Identify which cell holds the provided text, then report its (X, Y) central coordinate. 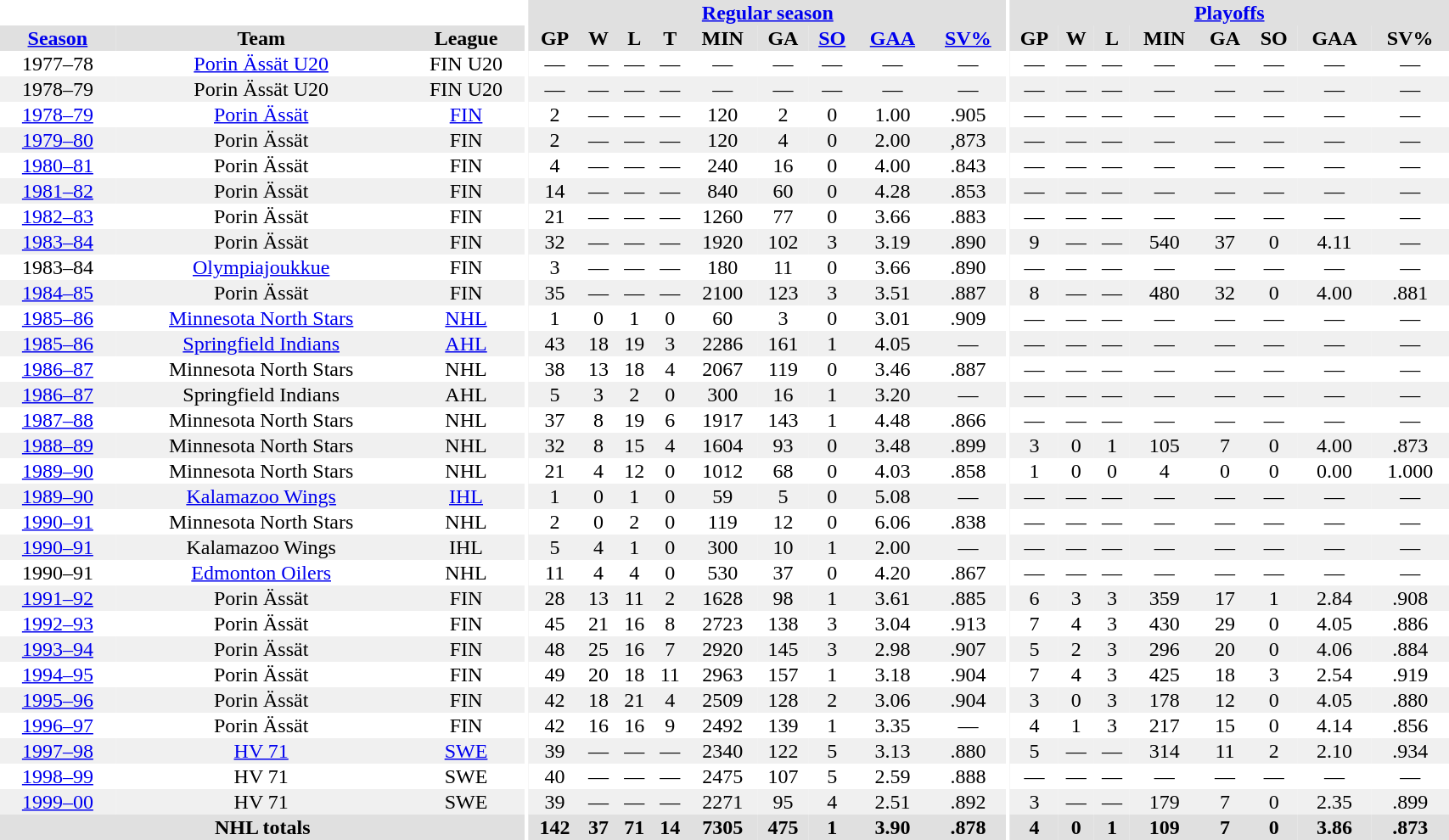
1996–97 (58, 725)
3.86 (1334, 827)
2.59 (892, 776)
.867 (968, 573)
128 (783, 700)
145 (783, 649)
1984–85 (58, 293)
.885 (968, 598)
98 (783, 598)
1999–00 (58, 802)
840 (722, 191)
180 (722, 267)
.892 (968, 802)
157 (783, 675)
48 (555, 649)
Season (58, 38)
.905 (968, 115)
1987–88 (58, 420)
6.06 (892, 522)
.856 (1410, 725)
540 (1165, 242)
7305 (722, 827)
107 (783, 776)
1.000 (1410, 471)
3.48 (892, 445)
425 (1165, 675)
45 (555, 624)
25 (598, 649)
1988–89 (58, 445)
2100 (722, 293)
296 (1165, 649)
2286 (722, 344)
1.00 (892, 115)
123 (783, 293)
122 (783, 751)
59 (722, 496)
.883 (968, 216)
77 (783, 216)
2475 (722, 776)
2963 (722, 675)
10 (783, 547)
109 (1165, 827)
430 (1165, 624)
2492 (722, 725)
1997–98 (58, 751)
29 (1226, 624)
1980–81 (58, 165)
1917 (722, 420)
4.11 (1334, 242)
178 (1165, 700)
2.10 (1334, 751)
1981–82 (58, 191)
.886 (1410, 624)
.908 (1410, 598)
102 (783, 242)
4.06 (1334, 649)
35 (555, 293)
.881 (1410, 293)
314 (1165, 751)
40 (555, 776)
1992–93 (58, 624)
.909 (968, 318)
2.98 (892, 649)
3.20 (892, 395)
NHL totals (262, 827)
530 (722, 573)
68 (783, 471)
0.00 (1334, 471)
2920 (722, 649)
1995–96 (58, 700)
.858 (968, 471)
1012 (722, 471)
.884 (1410, 649)
3.51 (892, 293)
138 (783, 624)
1977–78 (58, 64)
.919 (1410, 675)
3.01 (892, 318)
38 (555, 369)
143 (783, 420)
2.51 (892, 802)
.866 (968, 420)
105 (1165, 445)
161 (783, 344)
,873 (968, 140)
1993–94 (58, 649)
T (670, 38)
240 (722, 165)
Team (261, 38)
1260 (722, 216)
2509 (722, 700)
179 (1165, 802)
3.46 (892, 369)
1604 (722, 445)
1920 (722, 242)
.888 (968, 776)
142 (555, 827)
3.06 (892, 700)
2.84 (1334, 598)
4.14 (1334, 725)
Olympiajoukkue (261, 267)
Regular season (767, 13)
Playoffs (1229, 13)
.907 (968, 649)
49 (555, 675)
4.20 (892, 573)
95 (783, 802)
3.18 (892, 675)
2067 (722, 369)
93 (783, 445)
3.35 (892, 725)
1991–92 (58, 598)
.934 (1410, 751)
2340 (722, 751)
480 (1165, 293)
.913 (968, 624)
217 (1165, 725)
1982–83 (58, 216)
3.04 (892, 624)
1979–80 (58, 140)
Edmonton Oilers (261, 573)
71 (634, 827)
.838 (968, 522)
2271 (722, 802)
2.54 (1334, 675)
1628 (722, 598)
3.90 (892, 827)
359 (1165, 598)
League (467, 38)
3.19 (892, 242)
.878 (968, 827)
.843 (968, 165)
5.08 (892, 496)
4.28 (892, 191)
28 (555, 598)
43 (555, 344)
1998–99 (58, 776)
1994–95 (58, 675)
4.48 (892, 420)
2723 (722, 624)
475 (783, 827)
4.03 (892, 471)
.853 (968, 191)
3.13 (892, 751)
17 (1226, 598)
139 (783, 725)
3.61 (892, 598)
2.35 (1334, 802)
